From the cell containing the given text, extract its center point as (x, y) coordinate. 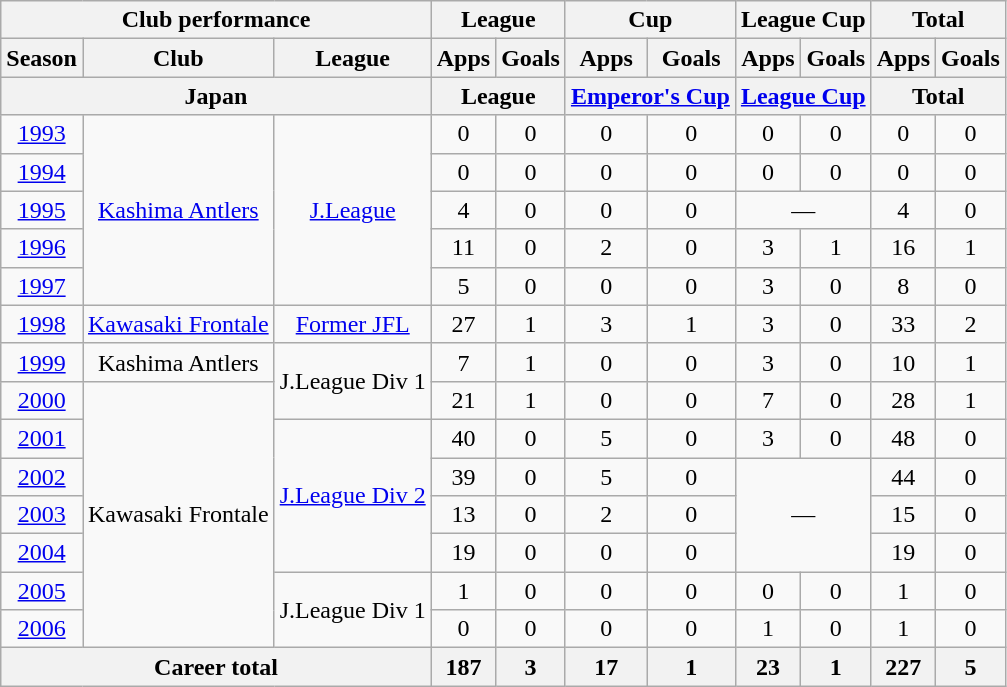
J.League (352, 210)
1998 (42, 324)
Cup (650, 20)
Season (42, 58)
187 (463, 667)
1994 (42, 172)
11 (463, 248)
2001 (42, 438)
2004 (42, 553)
44 (903, 477)
23 (768, 667)
Club (178, 58)
40 (463, 438)
13 (463, 515)
33 (903, 324)
1993 (42, 134)
27 (463, 324)
48 (903, 438)
J.League Div 2 (352, 495)
Club performance (216, 20)
16 (903, 248)
227 (903, 667)
28 (903, 400)
39 (463, 477)
2006 (42, 629)
1997 (42, 286)
Former JFL (352, 324)
Career total (216, 667)
15 (903, 515)
17 (606, 667)
1995 (42, 210)
2002 (42, 477)
1999 (42, 362)
21 (463, 400)
2005 (42, 591)
Japan (216, 96)
10 (903, 362)
2003 (42, 515)
1996 (42, 248)
2000 (42, 400)
8 (903, 286)
Emperor's Cup (650, 96)
